Identify which cell holds the provided text, then report its [x, y] central coordinate. 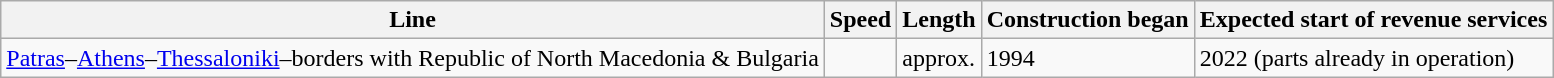
Patras–Athens–Thessaloniki–borders with Republic of North Macedonia & Bulgaria [413, 58]
Length [939, 20]
Construction began [1088, 20]
Speed [860, 20]
approx. [939, 58]
Line [413, 20]
1994 [1088, 58]
Expected start of revenue services [1374, 20]
2022 (parts already in operation) [1374, 58]
